Provide the (x, y) coordinate of the cell's center where the given text is located.  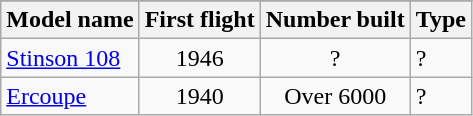
Type (440, 20)
Stinson 108 (70, 58)
Ercoupe (70, 96)
Model name (70, 20)
Over 6000 (335, 96)
1940 (200, 96)
1946 (200, 58)
Number built (335, 20)
First flight (200, 20)
